Locate the cell with the specified text and output its [X, Y] center coordinate. 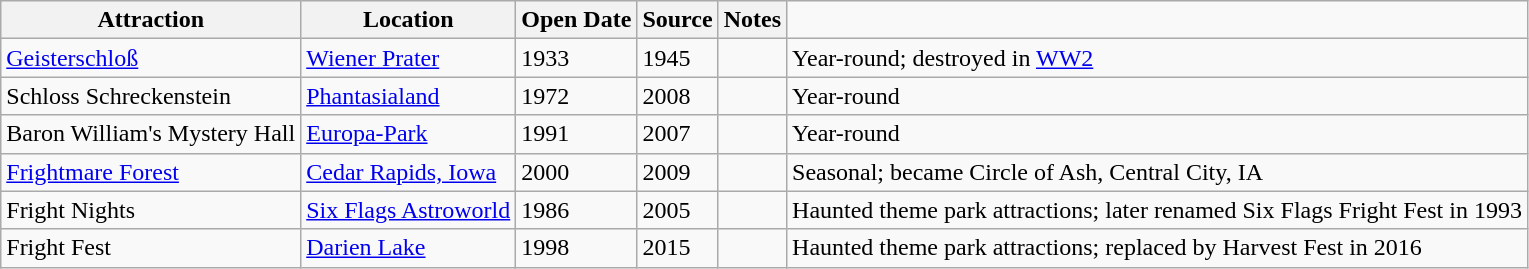
1933 [576, 58]
Attraction [151, 20]
Baron William's Mystery Hall [151, 134]
1972 [576, 96]
Haunted theme park attractions; replaced by Harvest Fest in 2016 [1158, 248]
2009 [678, 172]
Frightmare Forest [151, 172]
Year-round; destroyed in WW2 [1158, 58]
Fright Nights [151, 210]
Location [408, 20]
Cedar Rapids, Iowa [408, 172]
2007 [678, 134]
Geisterschloß [151, 58]
Source [678, 20]
2015 [678, 248]
1998 [576, 248]
1986 [576, 210]
Fright Fest [151, 248]
Wiener Prater [408, 58]
1991 [576, 134]
Darien Lake [408, 248]
2008 [678, 96]
Seasonal; became Circle of Ash, Central City, IA [1158, 172]
Europa-Park [408, 134]
Schloss Schreckenstein [151, 96]
Notes [752, 20]
1945 [678, 58]
2005 [678, 210]
2000 [576, 172]
Haunted theme park attractions; later renamed Six Flags Fright Fest in 1993 [1158, 210]
Phantasialand [408, 96]
Six Flags Astroworld [408, 210]
Open Date [576, 20]
